Identify which cell holds the provided text, then report its (x, y) central coordinate. 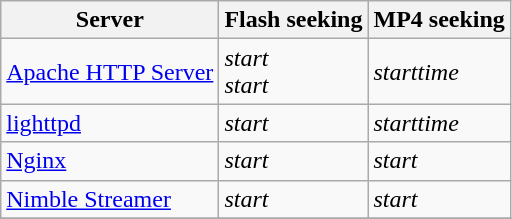
Nimble Streamer (110, 199)
Server (110, 20)
Apache HTTP Server (110, 72)
MP4 seeking (439, 20)
lighttpd (110, 123)
Nginx (110, 161)
start start (294, 72)
Flash seeking (294, 20)
